Return the [X, Y] coordinate for the center point of the cell that contains the specified text.  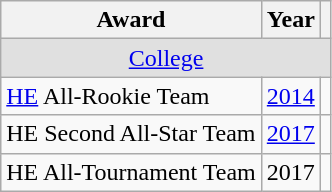
HE All-Tournament Team [132, 172]
College [166, 58]
2014 [290, 96]
Award [132, 20]
HE All-Rookie Team [132, 96]
Year [290, 20]
HE Second All-Star Team [132, 134]
